Extract the [x, y] coordinate from the center of the cell holding the provided text.  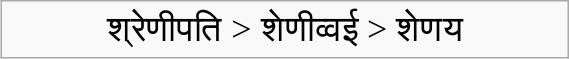
श्रेणीपति > शेणीव्वई > शेणय [284, 29]
